Output the [x, y] coordinate of the center of the cell containing the given text.  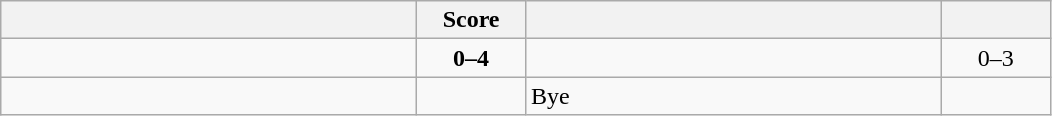
0–4 [472, 58]
Score [472, 20]
Bye [733, 96]
0–3 [996, 58]
